Capture the cell that displays the provided text and extract its [x, y] central coordinate. 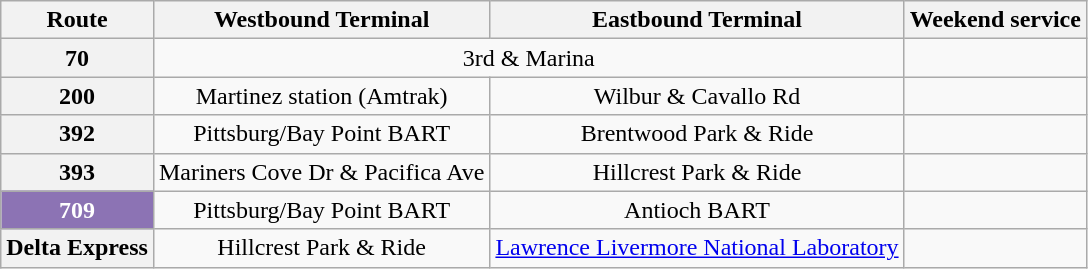
709 [78, 210]
Mariners Cove Dr & Pacifica Ave [322, 172]
70 [78, 58]
Weekend service [995, 20]
Delta Express [78, 248]
392 [78, 134]
Martinez station (Amtrak) [322, 96]
393 [78, 172]
Wilbur & Cavallo Rd [697, 96]
3rd & Marina [528, 58]
200 [78, 96]
Route [78, 20]
Brentwood Park & Ride [697, 134]
Antioch BART [697, 210]
Westbound Terminal [322, 20]
Eastbound Terminal [697, 20]
Lawrence Livermore National Laboratory [697, 248]
